Provide the (x, y) coordinate of the cell's center where the given text is located.  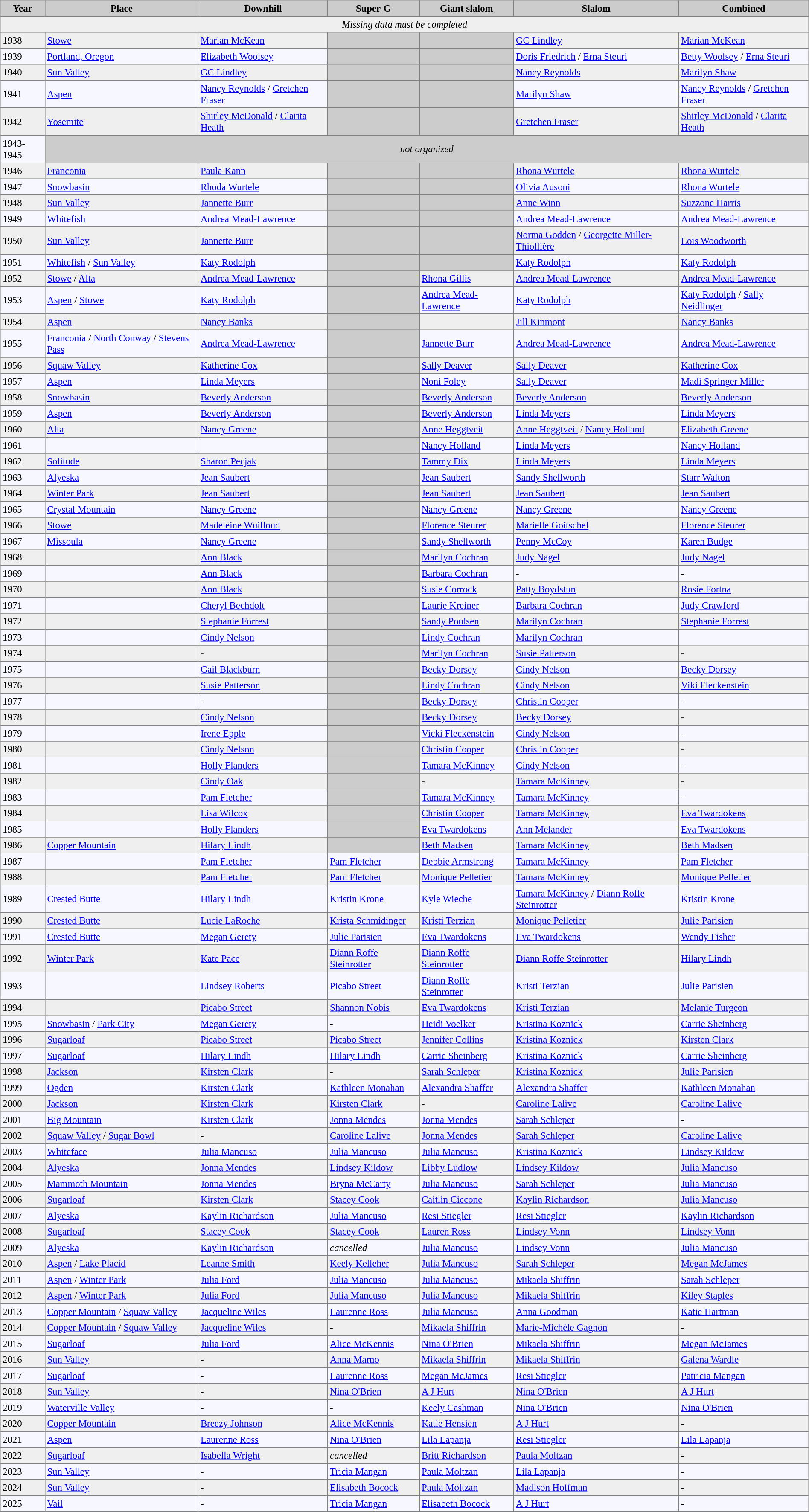
2009 (23, 1248)
Anna Goodman (597, 1312)
1968 (23, 557)
1973 (23, 637)
Lisa Wilcox (263, 813)
Squaw Valley / Sugar Bowl (122, 1136)
2023 (23, 1471)
1998 (23, 1072)
Bryna McCarty (374, 1184)
2010 (23, 1264)
1953 (23, 300)
Katie Hartman (744, 1312)
Missing data must be completed (404, 24)
1946 (23, 171)
Anne Heggtveit / Nancy Holland (597, 430)
2005 (23, 1184)
Leanne Smith (263, 1264)
Krista Schmidinger (374, 921)
Madeleine Wuilloud (263, 525)
2002 (23, 1136)
Britt Richardson (467, 1456)
Giant slalom (467, 9)
1983 (23, 797)
Gail Blackburn (263, 669)
1949 (23, 219)
1993 (23, 986)
2003 (23, 1152)
Madison Hoffman (597, 1488)
Judy Crawford (744, 605)
Susie Corrock (467, 589)
Katie Hensien (467, 1424)
Tamara McKinney / Diann Roffe Steinrotter (597, 899)
1952 (23, 279)
Elizabeth Greene (744, 430)
2007 (23, 1216)
1979 (23, 733)
Jill Kinmont (597, 322)
1976 (23, 685)
1962 (23, 461)
Katy Rodolph / Sally Neidlinger (744, 300)
Super-G (374, 9)
Shannon Nobis (374, 1008)
Noni Foley (467, 381)
1942 (23, 122)
1989 (23, 899)
Yosemite (122, 122)
2014 (23, 1328)
Lauren Ross (467, 1232)
Marielle Goitschel (597, 525)
Anne Winn (597, 203)
2001 (23, 1120)
Caitlin Ciccone (467, 1200)
Norma Godden / Georgette Miller-Thiollière (597, 241)
Lucie LaRoche (263, 921)
Lois Woodworth (744, 241)
2018 (23, 1392)
Betty Woolsey / Erna Steuri (744, 56)
not organized (427, 149)
Aspen / Stowe (122, 300)
Ann Melander (597, 829)
Isabella Wright (263, 1456)
Lindsey Roberts (263, 986)
1995 (23, 1024)
Nancy Reynolds (597, 73)
Wendy Fisher (744, 937)
Patty Boydstun (597, 589)
Starr Walton (744, 477)
1965 (23, 509)
1958 (23, 398)
2000 (23, 1104)
Anna Marno (374, 1360)
1969 (23, 573)
1957 (23, 381)
Laurie Kreiner (467, 605)
Whitefish / Sun Valley (122, 262)
2017 (23, 1376)
Paula Kann (263, 171)
1954 (23, 322)
1978 (23, 717)
Keely Kelleher (374, 1264)
1960 (23, 430)
Franconia / North Conway / Stevens Pass (122, 343)
1940 (23, 73)
Galena Wardle (744, 1360)
Cheryl Bechdolt (263, 605)
1975 (23, 669)
1991 (23, 937)
1951 (23, 262)
Doris Friedrich / Erna Steuri (597, 56)
2016 (23, 1360)
Franconia (122, 171)
1939 (23, 56)
Portland, Oregon (122, 56)
1972 (23, 621)
1964 (23, 493)
Tammy Dix (467, 461)
Melanie Turgeon (744, 1008)
Crystal Mountain (122, 509)
Elizabeth Woolsey (263, 56)
Rhona Gillis (467, 279)
2021 (23, 1439)
Cindy Oak (263, 781)
1981 (23, 765)
Heidi Voelker (467, 1024)
1994 (23, 1008)
1941 (23, 94)
Rhoda Wurtele (263, 187)
1982 (23, 781)
Keely Cashman (467, 1408)
1947 (23, 187)
1987 (23, 861)
Sandy Poulsen (467, 621)
Penny McCoy (597, 541)
Vicki Fleckenstein (467, 733)
1974 (23, 653)
1977 (23, 701)
Slalom (597, 9)
Missoula (122, 541)
1950 (23, 241)
1948 (23, 203)
1956 (23, 366)
1943-1945 (23, 149)
Libby Ludlow (467, 1168)
1997 (23, 1056)
Patricia Mangan (744, 1376)
2025 (23, 1503)
Olivia Ausoni (597, 187)
Kiley Staples (744, 1296)
Suzzone Harris (744, 203)
Snowbasin / Park City (122, 1024)
Sharon Pecjak (263, 461)
1992 (23, 958)
1986 (23, 845)
Whiteface (122, 1152)
2013 (23, 1312)
1938 (23, 41)
2020 (23, 1424)
1999 (23, 1088)
Jennifer Collins (467, 1040)
Vail (122, 1503)
Big Mountain (122, 1120)
Stowe / Alta (122, 279)
Anne Heggtveit (467, 430)
1967 (23, 541)
Place (122, 9)
Mammoth Mountain (122, 1184)
Aspen / Lake Placid (122, 1264)
Rosie Fortna (744, 589)
1990 (23, 921)
Ogden (122, 1088)
2006 (23, 1200)
2015 (23, 1344)
2019 (23, 1408)
Karen Budge (744, 541)
1961 (23, 445)
1988 (23, 877)
Downhill (263, 9)
Whitefish (122, 219)
Breezy Johnson (263, 1424)
Squaw Valley (122, 366)
2011 (23, 1280)
1970 (23, 589)
Alta (122, 430)
1996 (23, 1040)
Kyle Wieche (467, 899)
Kate Pace (263, 958)
2004 (23, 1168)
Debbie Armstrong (467, 861)
Year (23, 9)
1963 (23, 477)
Marie-Michèle Gagnon (597, 1328)
Gretchen Fraser (597, 122)
Viki Fleckenstein (744, 685)
1984 (23, 813)
Madi Springer Miller (744, 381)
2022 (23, 1456)
2012 (23, 1296)
1955 (23, 343)
2024 (23, 1488)
Solitude (122, 461)
1980 (23, 749)
1966 (23, 525)
1985 (23, 829)
1959 (23, 413)
2008 (23, 1232)
Irene Epple (263, 733)
Combined (744, 9)
1971 (23, 605)
Waterville Valley (122, 1408)
